Extract the (X, Y) coordinate from the center of the cell holding the provided text.  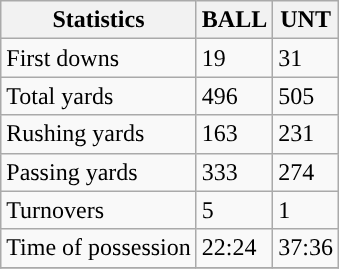
163 (234, 134)
505 (306, 96)
231 (306, 134)
496 (234, 96)
First downs (99, 58)
22:24 (234, 248)
BALL (234, 20)
Passing yards (99, 172)
31 (306, 58)
Rushing yards (99, 134)
333 (234, 172)
37:36 (306, 248)
274 (306, 172)
5 (234, 210)
19 (234, 58)
Statistics (99, 20)
Turnovers (99, 210)
1 (306, 210)
UNT (306, 20)
Time of possession (99, 248)
Total yards (99, 96)
